From the cell containing the given text, extract its center point as [x, y] coordinate. 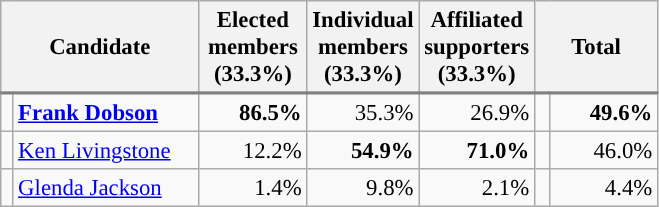
Glenda Jackson [106, 187]
Individual members (33.3%) [363, 47]
1.4% [253, 187]
Elected members (33.3%) [253, 47]
35.3% [363, 112]
54.9% [363, 150]
4.4% [604, 187]
2.1% [477, 187]
Affiliated supporters (33.3%) [477, 47]
26.9% [477, 112]
49.6% [604, 112]
12.2% [253, 150]
Total [596, 47]
86.5% [253, 112]
46.0% [604, 150]
Candidate [100, 47]
Frank Dobson [106, 112]
9.8% [363, 187]
Ken Livingstone [106, 150]
71.0% [477, 150]
